Capture the cell that displays the provided text and extract its [X, Y] central coordinate. 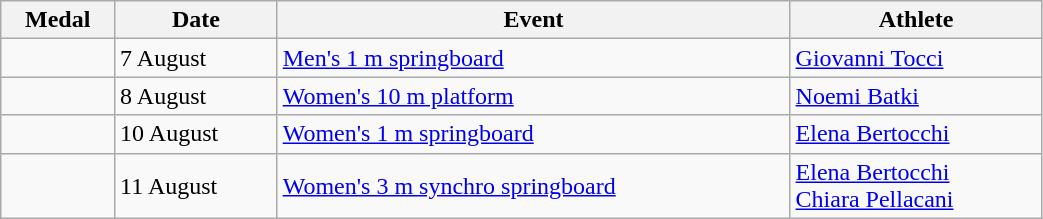
Elena BertocchiChiara Pellacani [916, 186]
Athlete [916, 20]
Medal [58, 20]
Women's 1 m springboard [534, 134]
7 August [196, 58]
Women's 3 m synchro springboard [534, 186]
8 August [196, 96]
Men's 1 m springboard [534, 58]
Date [196, 20]
Noemi Batki [916, 96]
Elena Bertocchi [916, 134]
10 August [196, 134]
Event [534, 20]
Giovanni Tocci [916, 58]
11 August [196, 186]
Women's 10 m platform [534, 96]
